Return (x, y) of the center of cell containing provided text 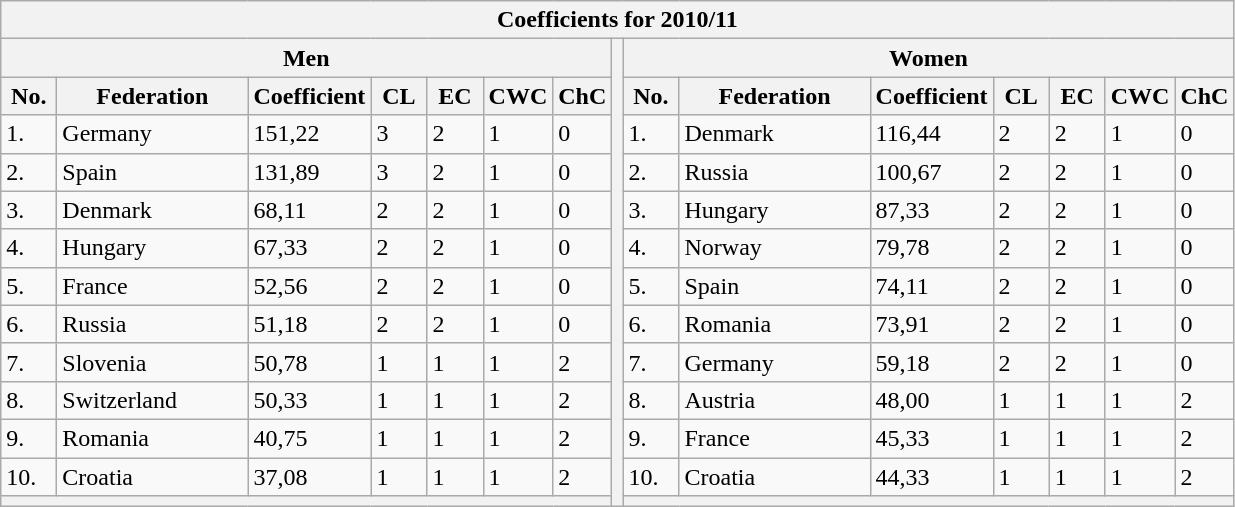
Slovenia (152, 362)
73,91 (932, 324)
151,22 (310, 134)
74,11 (932, 286)
87,33 (932, 210)
50,78 (310, 362)
Switzerland (152, 400)
79,78 (932, 248)
Coefficients for 2010/11 (618, 20)
40,75 (310, 438)
48,00 (932, 400)
Norway (774, 248)
50,33 (310, 400)
52,56 (310, 286)
Austria (774, 400)
68,11 (310, 210)
Men (306, 58)
44,33 (932, 477)
51,18 (310, 324)
37,08 (310, 477)
45,33 (932, 438)
100,67 (932, 172)
116,44 (932, 134)
67,33 (310, 248)
131,89 (310, 172)
59,18 (932, 362)
Women (928, 58)
